Locate the cell with the specified text and output its (X, Y) center coordinate. 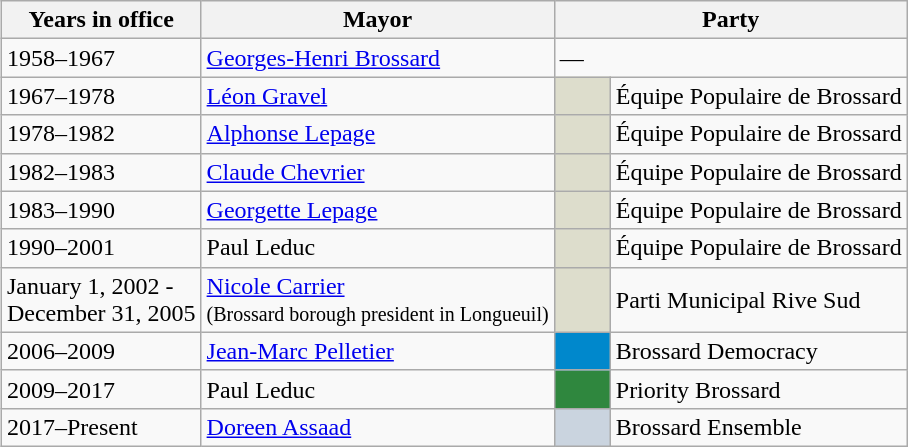
Léon Gravel (378, 96)
Parti Municipal Rive Sud (758, 300)
2017–Present (101, 427)
Nicole Carrier(Brossard borough president in Longueuil) (378, 300)
1983–1990 (101, 210)
1958–1967 (101, 58)
Georgette Lepage (378, 210)
1982–1983 (101, 172)
Priority Brossard (758, 389)
Georges-Henri Brossard (378, 58)
Alphonse Lepage (378, 134)
Jean-Marc Pelletier (378, 351)
Brossard Ensemble (758, 427)
Doreen Assaad (378, 427)
Mayor (378, 20)
January 1, 2002 - December 31, 2005 (101, 300)
1990–2001 (101, 248)
Brossard Democracy (758, 351)
— (730, 58)
Party (730, 20)
1967–1978 (101, 96)
2006–2009 (101, 351)
Years in office (101, 20)
2009–2017 (101, 389)
1978–1982 (101, 134)
Claude Chevrier (378, 172)
